Provide the (X, Y) coordinate of the cell's center where the given text is located.  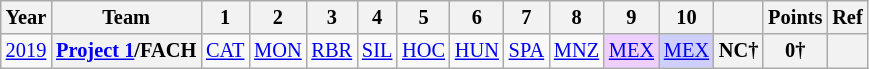
MON (278, 51)
HOC (424, 51)
3 (332, 17)
RBR (332, 51)
1 (225, 17)
HUN (477, 51)
Team (126, 17)
6 (477, 17)
MNZ (576, 51)
CAT (225, 51)
2 (278, 17)
Points (795, 17)
Project 1/FACH (126, 51)
SPA (526, 51)
7 (526, 17)
10 (686, 17)
Year (26, 17)
2019 (26, 51)
0† (795, 51)
NC† (738, 51)
9 (632, 17)
8 (576, 17)
4 (377, 17)
SIL (377, 51)
Ref (847, 17)
5 (424, 17)
